Capture the cell that displays the provided text and extract its (X, Y) central coordinate. 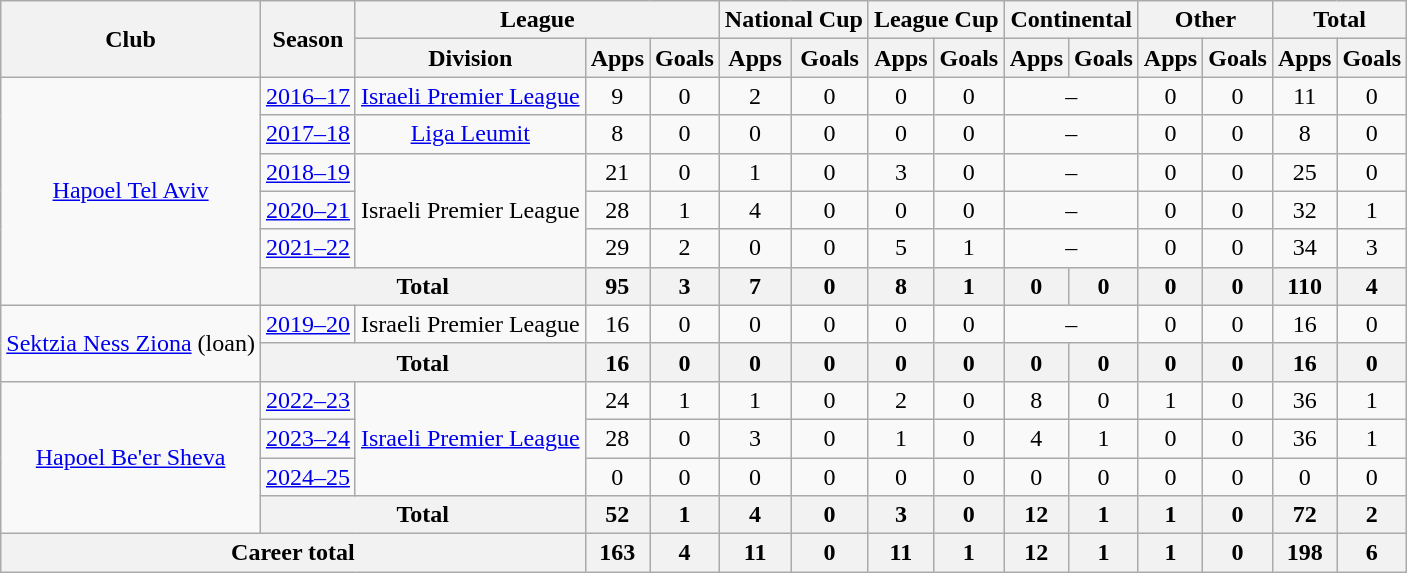
34 (1304, 248)
2016–17 (308, 96)
6 (1372, 553)
163 (617, 553)
7 (755, 286)
9 (617, 96)
Hapoel Be'er Sheva (131, 457)
32 (1304, 210)
Division (470, 58)
52 (617, 515)
Season (308, 39)
72 (1304, 515)
Hapoel Tel Aviv (131, 191)
2024–25 (308, 477)
2021–22 (308, 248)
2020–21 (308, 210)
Liga Leumit (470, 134)
25 (1304, 172)
198 (1304, 553)
League Cup (936, 20)
2023–24 (308, 438)
2019–20 (308, 324)
2017–18 (308, 134)
Other (1205, 20)
Sektzia Ness Ziona (loan) (131, 343)
Continental (1071, 20)
League (537, 20)
110 (1304, 286)
5 (900, 248)
2022–23 (308, 400)
21 (617, 172)
Career total (293, 553)
29 (617, 248)
National Cup (794, 20)
24 (617, 400)
Club (131, 39)
95 (617, 286)
2018–19 (308, 172)
